Locate the cell with the specified text and output its (X, Y) center coordinate. 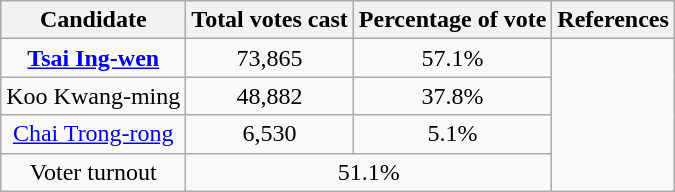
References (614, 20)
Percentage of vote (452, 20)
Total votes cast (270, 20)
6,530 (270, 134)
37.8% (452, 96)
Candidate (94, 20)
57.1% (452, 58)
48,882 (270, 96)
73,865 (270, 58)
5.1% (452, 134)
Tsai Ing-wen (94, 58)
Chai Trong-rong (94, 134)
51.1% (369, 172)
Koo Kwang-ming (94, 96)
Voter turnout (94, 172)
